Determine the [x, y] coordinate at the center of the cell enclosing the given text.  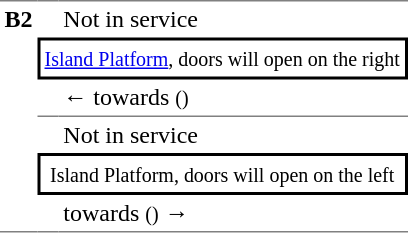
Island Platform, doors will open on the right [222, 59]
Island Platform, doors will open on the left [222, 174]
← towards () [234, 99]
B2 [18, 116]
towards () → [234, 214]
